Pinpoint the cell where the given text exists, returning its (X, Y) midpoint coordinate. 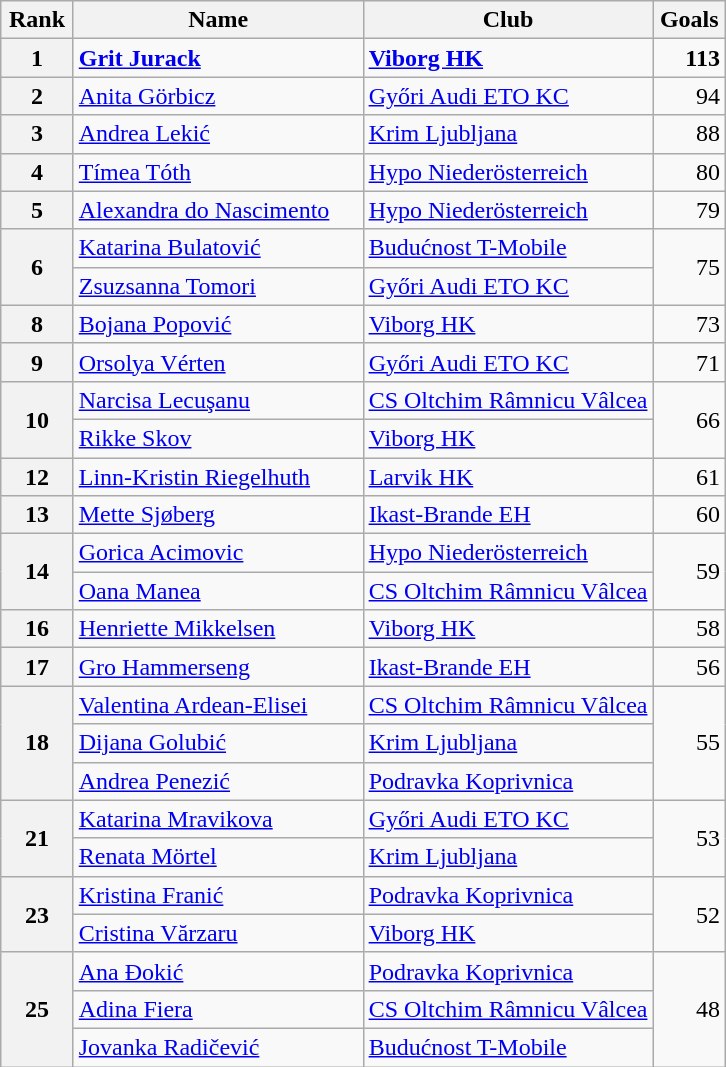
Valentina Ardean-Elisei (218, 705)
75 (690, 267)
21 (37, 838)
58 (690, 629)
16 (37, 629)
Goals (690, 20)
73 (690, 324)
Ana Đokić (218, 971)
Tímea Tóth (218, 172)
1 (37, 58)
Club (508, 20)
Kristina Franić (218, 895)
Rikke Skov (218, 438)
3 (37, 134)
52 (690, 914)
Oana Manea (218, 591)
48 (690, 1009)
Linn-Kristin Riegelhuth (218, 477)
60 (690, 515)
Adina Fiera (218, 1009)
61 (690, 477)
80 (690, 172)
Henriette Mikkelsen (218, 629)
Cristina Vărzaru (218, 933)
66 (690, 419)
14 (37, 572)
12 (37, 477)
Katarina Bulatović (218, 248)
94 (690, 96)
53 (690, 838)
10 (37, 419)
79 (690, 210)
55 (690, 743)
Orsolya Vérten (218, 362)
56 (690, 667)
6 (37, 267)
Alexandra do Nascimento (218, 210)
Gro Hammerseng (218, 667)
Narcisa Lecuşanu (218, 400)
2 (37, 96)
5 (37, 210)
71 (690, 362)
Anita Görbicz (218, 96)
23 (37, 914)
Andrea Lekić (218, 134)
Gorica Acimovic (218, 553)
13 (37, 515)
Bojana Popović (218, 324)
18 (37, 743)
8 (37, 324)
Rank (37, 20)
Katarina Mravikova (218, 819)
Jovanka Radičević (218, 1047)
88 (690, 134)
Dijana Golubić (218, 743)
4 (37, 172)
113 (690, 58)
Zsuzsanna Tomori (218, 286)
25 (37, 1009)
Renata Mörtel (218, 857)
Larvik HK (508, 477)
Grit Jurack (218, 58)
Andrea Penezić (218, 781)
59 (690, 572)
Mette Sjøberg (218, 515)
Name (218, 20)
9 (37, 362)
17 (37, 667)
